From the cell containing the given text, extract its center point as [x, y] coordinate. 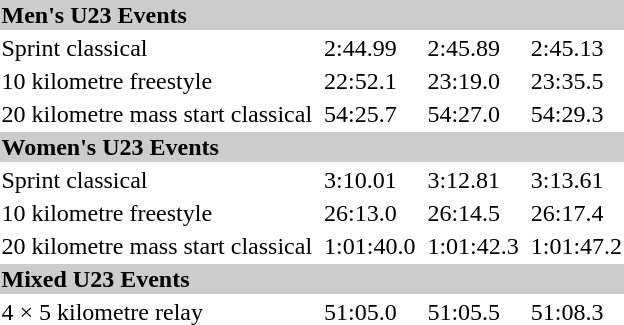
2:45.89 [473, 48]
1:01:40.0 [370, 246]
22:52.1 [370, 81]
3:13.61 [576, 180]
Mixed U23 Events [312, 279]
26:13.0 [370, 213]
1:01:47.2 [576, 246]
26:14.5 [473, 213]
3:12.81 [473, 180]
3:10.01 [370, 180]
23:19.0 [473, 81]
23:35.5 [576, 81]
Men's U23 Events [312, 15]
26:17.4 [576, 213]
54:27.0 [473, 114]
Women's U23 Events [312, 147]
1:01:42.3 [473, 246]
54:29.3 [576, 114]
2:45.13 [576, 48]
54:25.7 [370, 114]
2:44.99 [370, 48]
